Identify which cell holds the provided text, then report its [x, y] central coordinate. 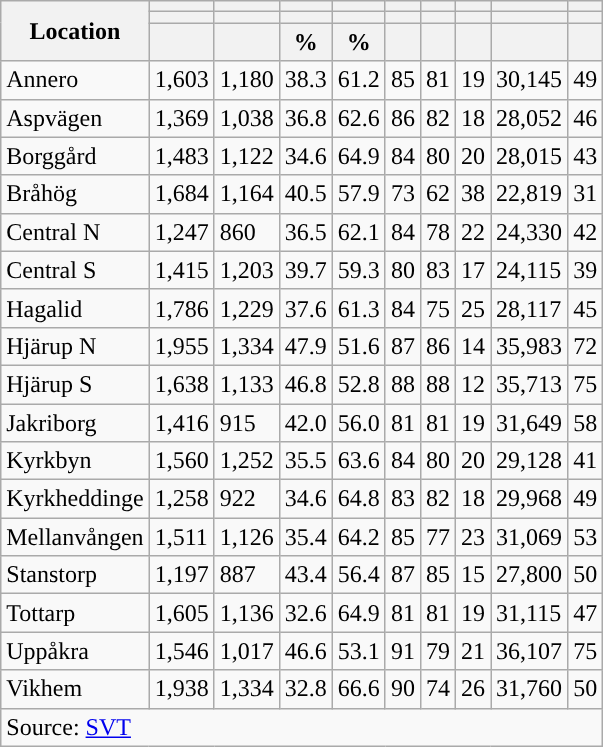
56.4 [358, 575]
1,415 [182, 270]
32.8 [306, 689]
12 [472, 384]
64.2 [358, 537]
62 [438, 194]
Hjärup N [75, 346]
1,229 [246, 308]
Central N [75, 232]
1,483 [182, 156]
40.5 [306, 194]
1,122 [246, 156]
36,107 [530, 651]
31,649 [530, 423]
77 [438, 537]
Aspvägen [75, 118]
Vikhem [75, 689]
1,560 [182, 461]
Uppåkra [75, 651]
63.6 [358, 461]
35,983 [530, 346]
1,603 [182, 80]
35,713 [530, 384]
Central S [75, 270]
Bråhög [75, 194]
57.9 [358, 194]
23 [472, 537]
28,015 [530, 156]
1,511 [182, 537]
Source: SVT [302, 727]
37.6 [306, 308]
14 [472, 346]
24,330 [530, 232]
Location [75, 31]
38 [472, 194]
17 [472, 270]
36.8 [306, 118]
21 [472, 651]
1,133 [246, 384]
74 [438, 689]
1,546 [182, 651]
1,684 [182, 194]
915 [246, 423]
53 [586, 537]
860 [246, 232]
Hagalid [75, 308]
35.4 [306, 537]
24,115 [530, 270]
1,605 [182, 613]
29,968 [530, 499]
46 [586, 118]
922 [246, 499]
Borggård [75, 156]
Mellanvången [75, 537]
58 [586, 423]
56.0 [358, 423]
51.6 [358, 346]
26 [472, 689]
91 [402, 651]
1,126 [246, 537]
28,117 [530, 308]
25 [472, 308]
35.5 [306, 461]
36.5 [306, 232]
1,955 [182, 346]
Tottarp [75, 613]
46.8 [306, 384]
22,819 [530, 194]
90 [402, 689]
1,038 [246, 118]
45 [586, 308]
52.8 [358, 384]
73 [402, 194]
47.9 [306, 346]
72 [586, 346]
41 [586, 461]
1,017 [246, 651]
62.6 [358, 118]
887 [246, 575]
Kyrkheddinge [75, 499]
1,252 [246, 461]
64.8 [358, 499]
29,128 [530, 461]
32.6 [306, 613]
30,145 [530, 80]
62.1 [358, 232]
27,800 [530, 575]
Annero [75, 80]
31,760 [530, 689]
38.3 [306, 80]
42 [586, 232]
53.1 [358, 651]
78 [438, 232]
1,180 [246, 80]
1,369 [182, 118]
Kyrkbyn [75, 461]
47 [586, 613]
42.0 [306, 423]
66.6 [358, 689]
1,258 [182, 499]
1,197 [182, 575]
79 [438, 651]
39 [586, 270]
31,069 [530, 537]
Hjärup S [75, 384]
28,052 [530, 118]
1,638 [182, 384]
22 [472, 232]
61.3 [358, 308]
1,786 [182, 308]
Stanstorp [75, 575]
1,136 [246, 613]
1,938 [182, 689]
1,203 [246, 270]
Jakriborg [75, 423]
46.6 [306, 651]
31 [586, 194]
1,416 [182, 423]
1,247 [182, 232]
15 [472, 575]
31,115 [530, 613]
43.4 [306, 575]
59.3 [358, 270]
39.7 [306, 270]
43 [586, 156]
1,164 [246, 194]
61.2 [358, 80]
